Pinpoint the cell where the given text exists, returning its [x, y] midpoint coordinate. 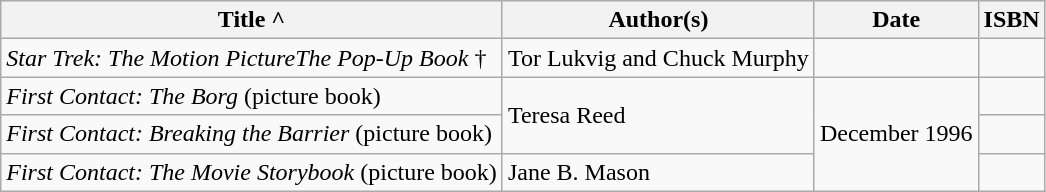
ISBN [1012, 20]
Teresa Reed [658, 115]
First Contact: Breaking the Barrier (picture book) [252, 134]
Jane B. Mason [658, 172]
Title ^ [252, 20]
First Contact: The Movie Storybook (picture book) [252, 172]
Tor Lukvig and Chuck Murphy [658, 58]
Date [896, 20]
December 1996 [896, 134]
First Contact: The Borg (picture book) [252, 96]
Author(s) [658, 20]
Star Trek: The Motion PictureThe Pop-Up Book † [252, 58]
